Determine the (x, y) coordinate at the center of the cell enclosing the given text.  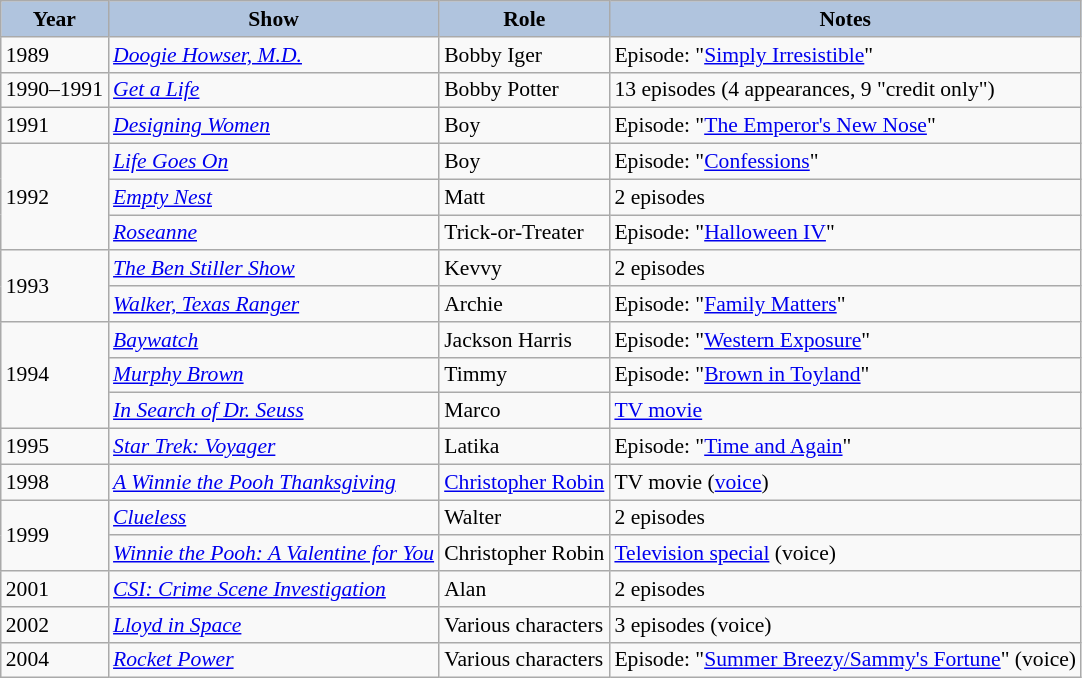
1989 (54, 55)
Designing Women (274, 126)
1994 (54, 376)
1998 (54, 482)
Lloyd in Space (274, 625)
Latika (524, 447)
Empty Nest (274, 197)
Episode: "Time and Again" (845, 447)
Episode: "Family Matters" (845, 304)
CSI: Crime Scene Investigation (274, 589)
Jackson Harris (524, 340)
1992 (54, 198)
Notes (845, 19)
1991 (54, 126)
Archie (524, 304)
TV movie (845, 411)
In Search of Dr. Seuss (274, 411)
Alan (524, 589)
2004 (54, 660)
Episode: "The Emperor's New Nose" (845, 126)
Bobby Potter (524, 90)
Get a Life (274, 90)
Episode: "Western Exposure" (845, 340)
3 episodes (voice) (845, 625)
Bobby Iger (524, 55)
Episode: "Confessions" (845, 162)
2002 (54, 625)
Timmy (524, 375)
Marco (524, 411)
1999 (54, 536)
Episode: "Halloween IV" (845, 233)
Roseanne (274, 233)
Murphy Brown (274, 375)
Clueless (274, 518)
Episode: "Simply Irresistible" (845, 55)
Matt (524, 197)
The Ben Stiller Show (274, 269)
Trick-or-Treater (524, 233)
1995 (54, 447)
Walker, Texas Ranger (274, 304)
Life Goes On (274, 162)
Year (54, 19)
1990–1991 (54, 90)
Role (524, 19)
Television special (voice) (845, 554)
2001 (54, 589)
Show (274, 19)
13 episodes (4 appearances, 9 "credit only") (845, 90)
A Winnie the Pooh Thanksgiving (274, 482)
Winnie the Pooh: A Valentine for You (274, 554)
Doogie Howser, M.D. (274, 55)
Rocket Power (274, 660)
Episode: "Summer Breezy/Sammy's Fortune" (voice) (845, 660)
Kevvy (524, 269)
Star Trek: Voyager (274, 447)
Walter (524, 518)
Baywatch (274, 340)
1993 (54, 286)
TV movie (voice) (845, 482)
Episode: "Brown in Toyland" (845, 375)
